Output the [x, y] coordinate of the center of the cell containing the given text.  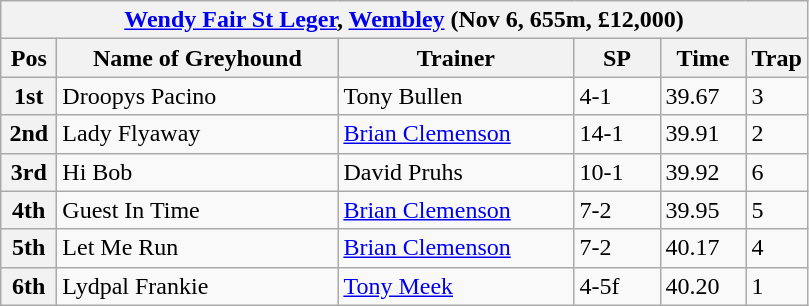
Lydpal Frankie [198, 286]
4 [776, 248]
Hi Bob [198, 172]
Name of Greyhound [198, 58]
SP [617, 58]
39.67 [703, 96]
3 [776, 96]
Droopys Pacino [198, 96]
14-1 [617, 134]
4-1 [617, 96]
6 [776, 172]
Let Me Run [198, 248]
39.91 [703, 134]
Tony Bullen [456, 96]
Pos [29, 58]
40.20 [703, 286]
Guest In Time [198, 210]
39.95 [703, 210]
40.17 [703, 248]
5th [29, 248]
1 [776, 286]
10-1 [617, 172]
Wendy Fair St Leger, Wembley (Nov 6, 655m, £12,000) [404, 20]
5 [776, 210]
2 [776, 134]
Trainer [456, 58]
4th [29, 210]
1st [29, 96]
David Pruhs [456, 172]
39.92 [703, 172]
6th [29, 286]
Time [703, 58]
4-5f [617, 286]
Trap [776, 58]
3rd [29, 172]
2nd [29, 134]
Lady Flyaway [198, 134]
Tony Meek [456, 286]
